Pinpoint the cell where the given text exists, returning its [X, Y] midpoint coordinate. 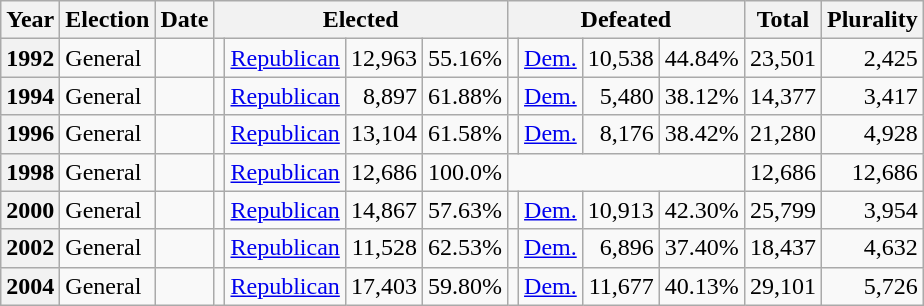
21,280 [782, 134]
5,480 [620, 96]
10,913 [620, 210]
12,963 [384, 58]
11,528 [384, 248]
61.88% [464, 96]
Total [782, 20]
38.42% [702, 134]
23,501 [782, 58]
2004 [30, 286]
2,425 [872, 58]
11,677 [620, 286]
100.0% [464, 172]
13,104 [384, 134]
17,403 [384, 286]
1998 [30, 172]
37.40% [702, 248]
57.63% [464, 210]
25,799 [782, 210]
8,897 [384, 96]
14,867 [384, 210]
Defeated [626, 20]
61.58% [464, 134]
10,538 [620, 58]
5,726 [872, 286]
Election [108, 20]
3,954 [872, 210]
14,377 [782, 96]
3,417 [872, 96]
6,896 [620, 248]
2002 [30, 248]
2000 [30, 210]
Elected [361, 20]
55.16% [464, 58]
38.12% [702, 96]
29,101 [782, 286]
18,437 [782, 248]
4,632 [872, 248]
1996 [30, 134]
1994 [30, 96]
40.13% [702, 286]
Plurality [872, 20]
1992 [30, 58]
42.30% [702, 210]
Year [30, 20]
44.84% [702, 58]
62.53% [464, 248]
4,928 [872, 134]
Date [184, 20]
59.80% [464, 286]
8,176 [620, 134]
